From the cell containing the given text, extract its center point as [x, y] coordinate. 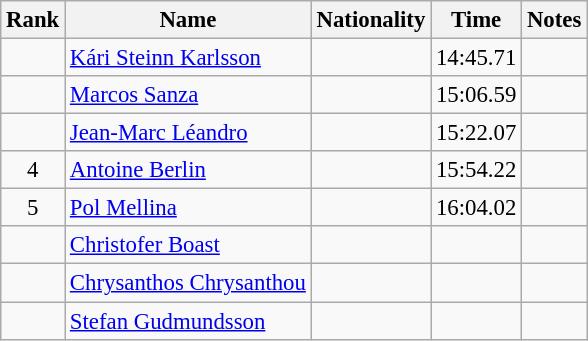
Time [476, 20]
Pol Mellina [188, 208]
Marcos Sanza [188, 95]
Christofer Boast [188, 245]
4 [33, 170]
5 [33, 208]
Chrysanthos Chrysanthou [188, 283]
Antoine Berlin [188, 170]
15:22.07 [476, 133]
Stefan Gudmundsson [188, 321]
Nationality [370, 20]
15:06.59 [476, 95]
15:54.22 [476, 170]
16:04.02 [476, 208]
Notes [554, 20]
Kári Steinn Karlsson [188, 58]
Jean-Marc Léandro [188, 133]
Rank [33, 20]
14:45.71 [476, 58]
Name [188, 20]
